Pinpoint the cell where the given text exists, returning its [X, Y] midpoint coordinate. 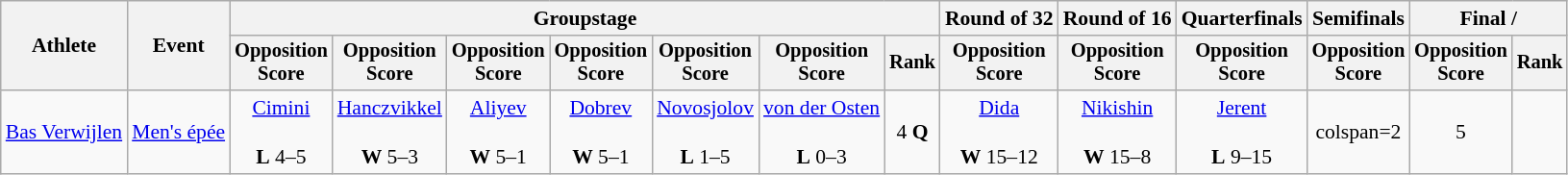
Event [179, 46]
HanczvikkelW 5–3 [390, 133]
JerentL 9–15 [1242, 133]
5 [1461, 133]
Round of 16 [1117, 18]
Bas Verwijlen [63, 133]
NikishinW 15–8 [1117, 133]
CiminiL 4–5 [281, 133]
Groupstage [585, 18]
Athlete [63, 46]
DidaW 15–12 [1000, 133]
Final / [1488, 18]
von der OstenL 0–3 [821, 133]
DobrevW 5–1 [602, 133]
Quarterfinals [1242, 18]
4 Q [912, 133]
NovosjolovL 1–5 [706, 133]
Semifinals [1359, 18]
Men's épée [179, 133]
AliyevW 5–1 [498, 133]
colspan=2 [1359, 133]
Round of 32 [1000, 18]
